Determine the [X, Y] coordinate at the center of the cell enclosing the given text.  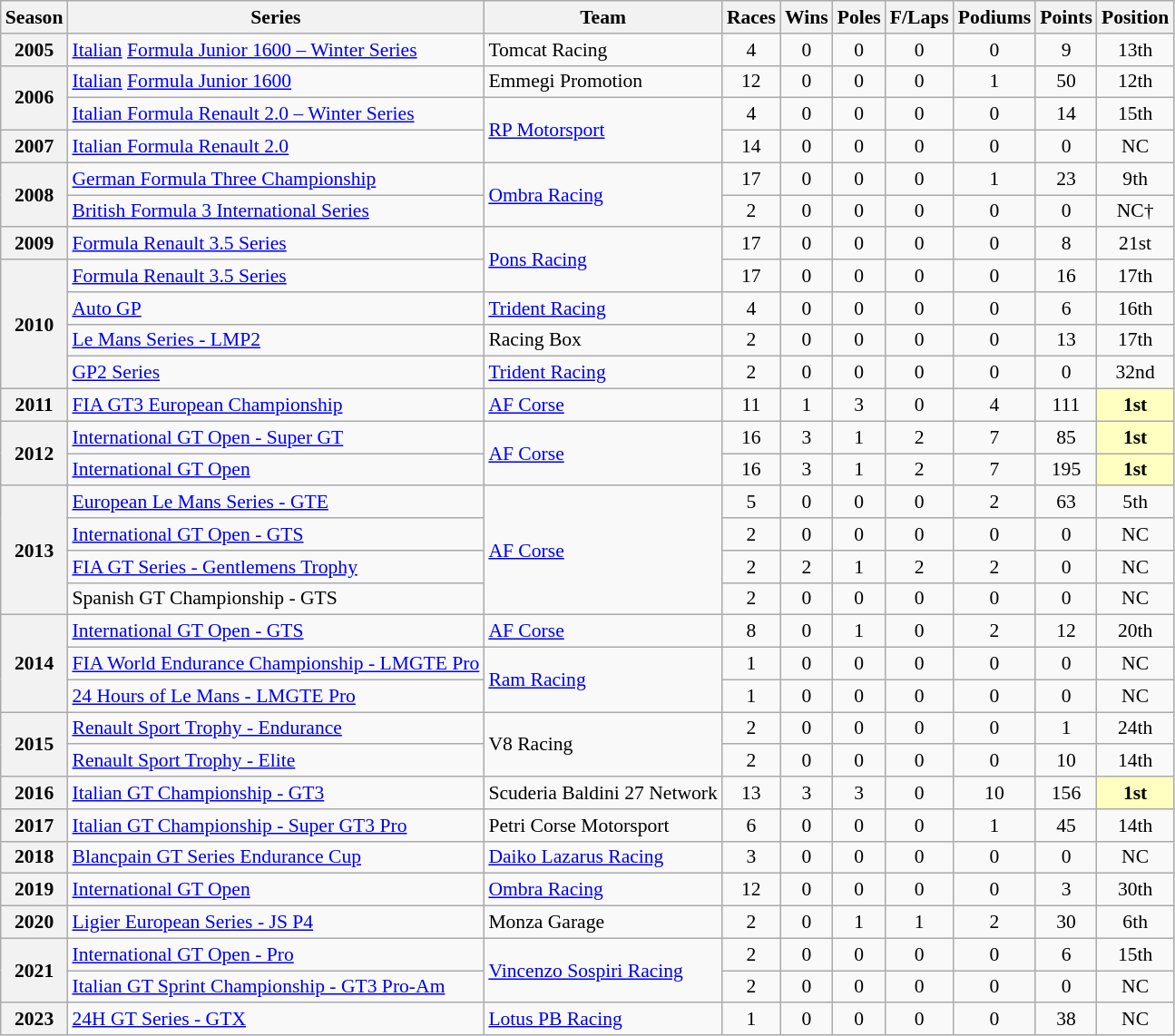
2013 [34, 551]
2018 [34, 857]
2007 [34, 147]
Auto GP [276, 308]
9th [1135, 179]
23 [1066, 179]
2016 [34, 793]
Vincenzo Sospiri Racing [602, 971]
Renault Sport Trophy - Endurance [276, 728]
24th [1135, 728]
FIA GT3 European Championship [276, 406]
European Le Mans Series - GTE [276, 503]
2015 [34, 744]
GP2 Series [276, 373]
Racing Box [602, 340]
Wins [807, 17]
2006 [34, 98]
Blancpain GT Series Endurance Cup [276, 857]
30th [1135, 890]
Emmegi Promotion [602, 82]
Italian Formula Renault 2.0 [276, 147]
Pons Racing [602, 259]
Italian Formula Junior 1600 [276, 82]
2010 [34, 324]
12th [1135, 82]
13th [1135, 50]
Series [276, 17]
Lotus PB Racing [602, 1020]
Ligier European Series - JS P4 [276, 923]
2011 [34, 406]
Races [751, 17]
FIA World Endurance Championship - LMGTE Pro [276, 664]
2017 [34, 826]
Scuderia Baldini 27 Network [602, 793]
2014 [34, 664]
24 Hours of Le Mans - LMGTE Pro [276, 696]
2012 [34, 454]
32nd [1135, 373]
International GT Open - Pro [276, 954]
Team [602, 17]
50 [1066, 82]
45 [1066, 826]
9 [1066, 50]
RP Motorsport [602, 131]
Position [1135, 17]
24H GT Series - GTX [276, 1020]
38 [1066, 1020]
Italian GT Championship - Super GT3 Pro [276, 826]
Italian GT Championship - GT3 [276, 793]
NC† [1135, 211]
2019 [34, 890]
Renault Sport Trophy - Elite [276, 761]
British Formula 3 International Series [276, 211]
Italian GT Sprint Championship - GT3 Pro-Am [276, 987]
Ram Racing [602, 680]
International GT Open - Super GT [276, 437]
156 [1066, 793]
111 [1066, 406]
Le Mans Series - LMP2 [276, 340]
30 [1066, 923]
11 [751, 406]
2009 [34, 244]
Italian Formula Junior 1600 – Winter Series [276, 50]
2021 [34, 971]
Italian Formula Renault 2.0 – Winter Series [276, 114]
6th [1135, 923]
Tomcat Racing [602, 50]
Daiko Lazarus Racing [602, 857]
V8 Racing [602, 744]
2005 [34, 50]
20th [1135, 631]
Poles [859, 17]
F/Laps [920, 17]
85 [1066, 437]
63 [1066, 503]
2020 [34, 923]
Podiums [994, 17]
2023 [34, 1020]
Points [1066, 17]
FIA GT Series - Gentlemens Trophy [276, 567]
5 [751, 503]
Petri Corse Motorsport [602, 826]
Monza Garage [602, 923]
21st [1135, 244]
5th [1135, 503]
Spanish GT Championship - GTS [276, 599]
16th [1135, 308]
195 [1066, 470]
Season [34, 17]
German Formula Three Championship [276, 179]
2008 [34, 194]
